Find where the given text appears and provide that cell's center as [x, y] coordinate. 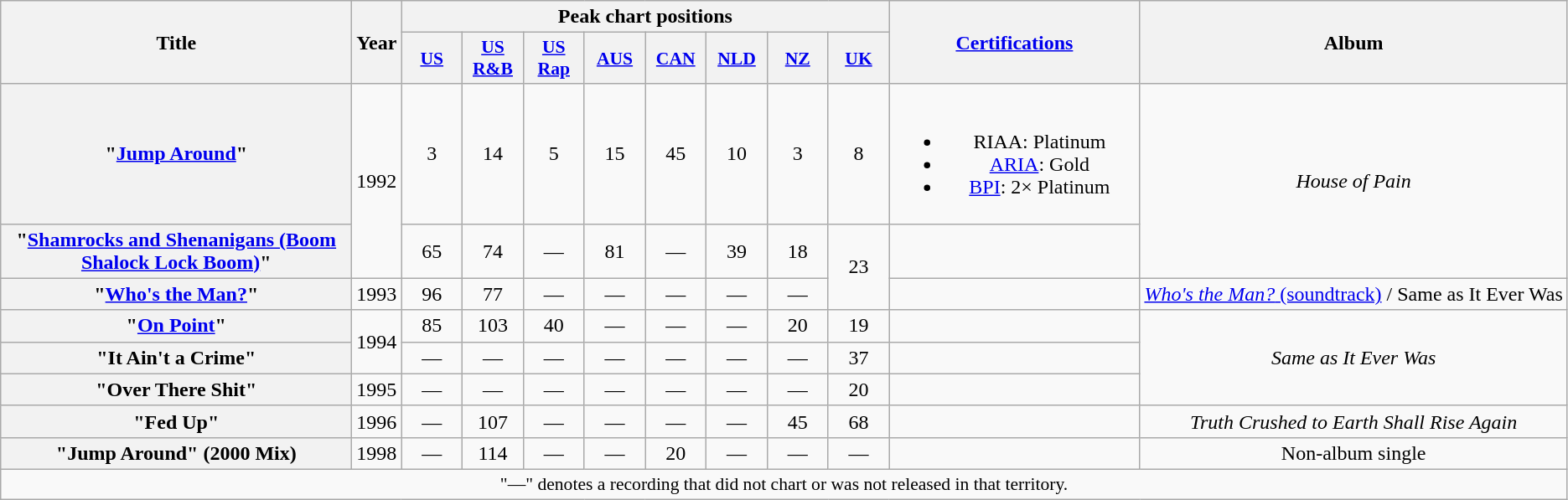
68 [858, 421]
Non-album single [1353, 453]
"Jump Around" (2000 Mix) [176, 453]
"Jump Around" [176, 154]
"Fed Up" [176, 421]
Same as It Ever Was [1353, 358]
"Over There Shit" [176, 389]
8 [858, 154]
"Shamrocks and Shenanigans (Boom Shalock Lock Boom)" [176, 251]
US [432, 59]
AUS [615, 59]
23 [858, 266]
14 [493, 154]
39 [737, 251]
77 [493, 294]
19 [858, 326]
Who's the Man? (soundtrack) / Same as It Ever Was [1353, 294]
37 [858, 358]
15 [615, 154]
107 [493, 421]
103 [493, 326]
74 [493, 251]
1993 [377, 294]
1995 [377, 389]
House of Pain [1353, 181]
USR&B [493, 59]
85 [432, 326]
UK [858, 59]
40 [553, 326]
5 [553, 154]
Album [1353, 42]
CAN [675, 59]
1998 [377, 453]
65 [432, 251]
"Who's the Man?" [176, 294]
10 [737, 154]
Year [377, 42]
1994 [377, 342]
Peak chart positions [645, 17]
Truth Crushed to Earth Shall Rise Again [1353, 421]
"—" denotes a recording that did not chart or was not released in that territory. [784, 484]
USRap [553, 59]
NLD [737, 59]
114 [493, 453]
18 [798, 251]
"On Point" [176, 326]
RIAA: PlatinumARIA: GoldBPI: 2× Platinum [1014, 154]
"It Ain't a Crime" [176, 358]
1992 [377, 181]
96 [432, 294]
81 [615, 251]
Certifications [1014, 42]
NZ [798, 59]
Title [176, 42]
1996 [377, 421]
